Provide the (X, Y) coordinate of the cell's center where the given text is located.  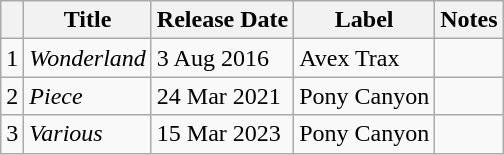
Label (364, 20)
Various (88, 134)
Piece (88, 96)
3 Aug 2016 (222, 58)
Wonderland (88, 58)
1 (12, 58)
24 Mar 2021 (222, 96)
15 Mar 2023 (222, 134)
Notes (469, 20)
Avex Trax (364, 58)
Title (88, 20)
3 (12, 134)
Release Date (222, 20)
2 (12, 96)
